Extract the [x, y] coordinate from the center of the cell holding the provided text.  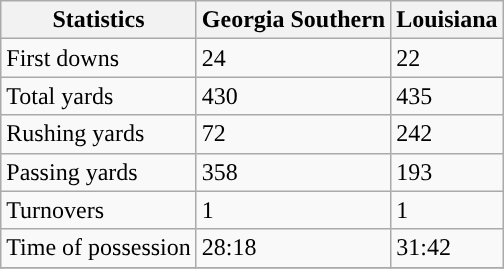
Time of possession [99, 248]
Louisiana [447, 20]
242 [447, 134]
72 [293, 134]
Total yards [99, 96]
Rushing yards [99, 134]
First downs [99, 58]
430 [293, 96]
22 [447, 58]
28:18 [293, 248]
24 [293, 58]
Turnovers [99, 210]
Passing yards [99, 172]
435 [447, 96]
Statistics [99, 20]
193 [447, 172]
Georgia Southern [293, 20]
31:42 [447, 248]
358 [293, 172]
